Capture the cell that displays the provided text and extract its [x, y] central coordinate. 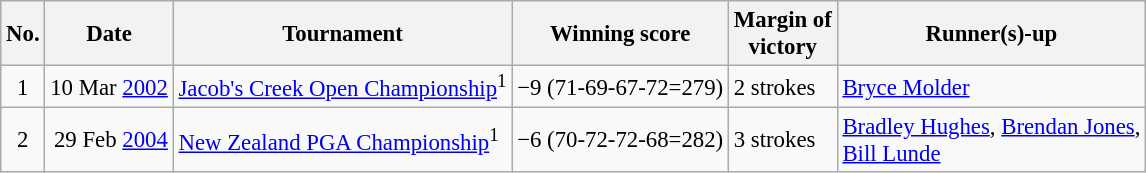
10 Mar 2002 [109, 87]
Bradley Hughes, Brendan Jones, Bill Lunde [992, 140]
Margin ofvictory [782, 34]
Tournament [342, 34]
Bryce Molder [992, 87]
−6 (70-72-72-68=282) [620, 140]
No. [23, 34]
Jacob's Creek Open Championship1 [342, 87]
New Zealand PGA Championship1 [342, 140]
3 strokes [782, 140]
−9 (71-69-67-72=279) [620, 87]
1 [23, 87]
Winning score [620, 34]
2 [23, 140]
29 Feb 2004 [109, 140]
Runner(s)-up [992, 34]
2 strokes [782, 87]
Date [109, 34]
